Capture the cell that displays the provided text and extract its [x, y] central coordinate. 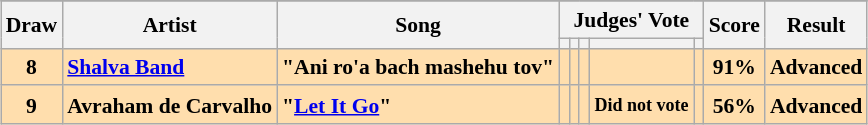
Draw [32, 24]
9 [32, 106]
"Ani ro'a bach mashehu tov" [418, 66]
Judges' Vote [632, 20]
Shalva Band [170, 66]
Avraham de Carvalho [170, 106]
8 [32, 66]
Song [418, 24]
Did not vote [641, 106]
56% [734, 106]
91% [734, 66]
Result [816, 24]
Artist [170, 24]
"Let It Go" [418, 106]
Score [734, 24]
